Identify which cell holds the provided text, then report its [x, y] central coordinate. 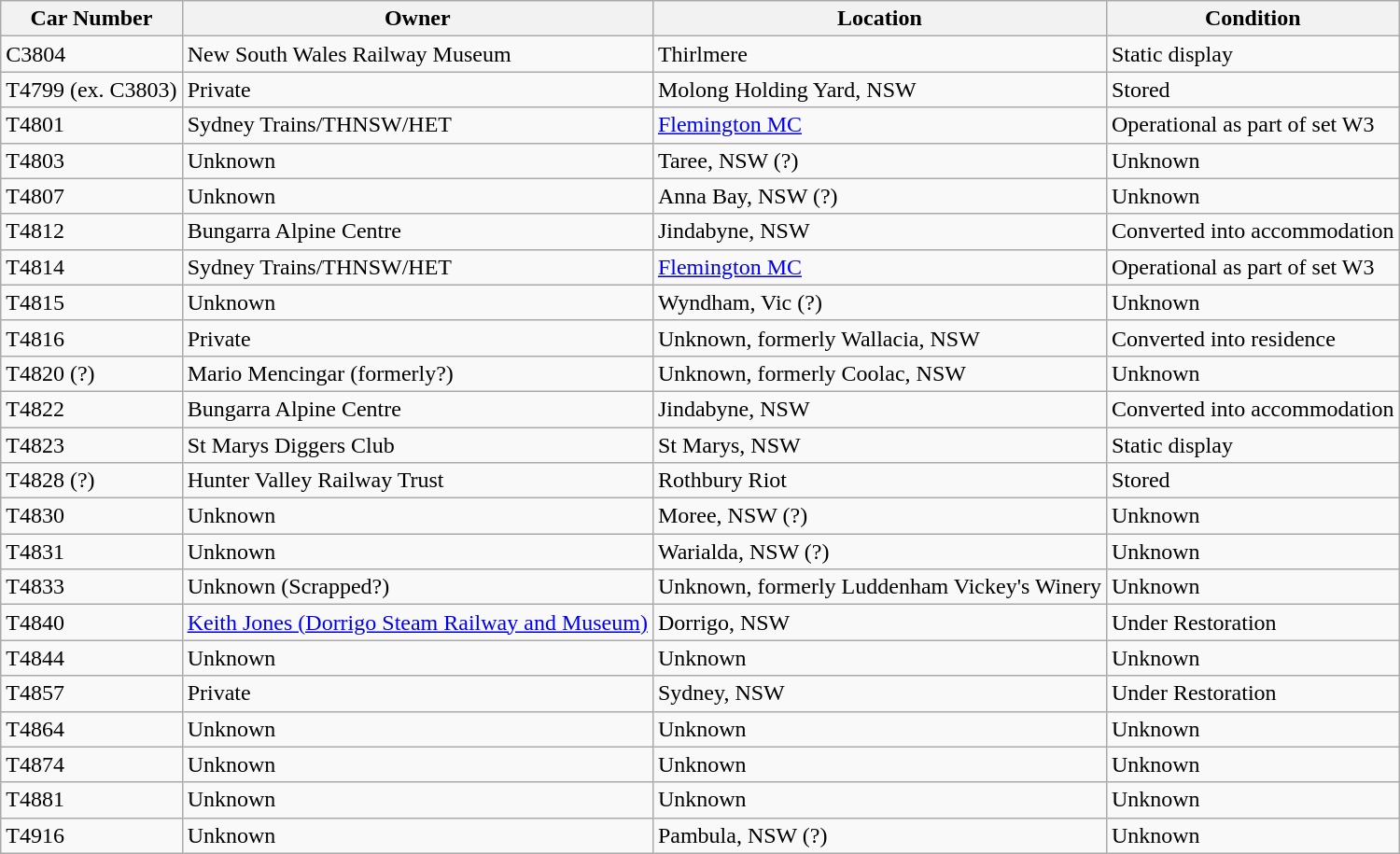
Warialda, NSW (?) [879, 552]
T4840 [91, 623]
T4857 [91, 693]
Molong Holding Yard, NSW [879, 90]
Anna Bay, NSW (?) [879, 196]
T4864 [91, 729]
T4823 [91, 445]
Unknown, formerly Luddenham Vickey's Winery [879, 587]
T4833 [91, 587]
Location [879, 19]
Car Number [91, 19]
St Marys Diggers Club [417, 445]
Moree, NSW (?) [879, 516]
T4881 [91, 800]
T4831 [91, 552]
Unknown (Scrapped?) [417, 587]
Unknown, formerly Wallacia, NSW [879, 338]
T4801 [91, 125]
Hunter Valley Railway Trust [417, 481]
New South Wales Railway Museum [417, 54]
Dorrigo, NSW [879, 623]
Pambula, NSW (?) [879, 835]
Unknown, formerly Coolac, NSW [879, 373]
Owner [417, 19]
T4874 [91, 764]
T4844 [91, 658]
T4815 [91, 302]
Wyndham, Vic (?) [879, 302]
C3804 [91, 54]
T4803 [91, 161]
T4820 (?) [91, 373]
Converted into residence [1253, 338]
Keith Jones (Dorrigo Steam Railway and Museum) [417, 623]
T4822 [91, 409]
Thirlmere [879, 54]
Mario Mencingar (formerly?) [417, 373]
T4807 [91, 196]
T4816 [91, 338]
T4812 [91, 231]
Rothbury Riot [879, 481]
T4814 [91, 267]
Sydney, NSW [879, 693]
T4799 (ex. C3803) [91, 90]
T4916 [91, 835]
T4828 (?) [91, 481]
St Marys, NSW [879, 445]
Condition [1253, 19]
T4830 [91, 516]
Taree, NSW (?) [879, 161]
